Identify which cell holds the provided text, then report its [X, Y] central coordinate. 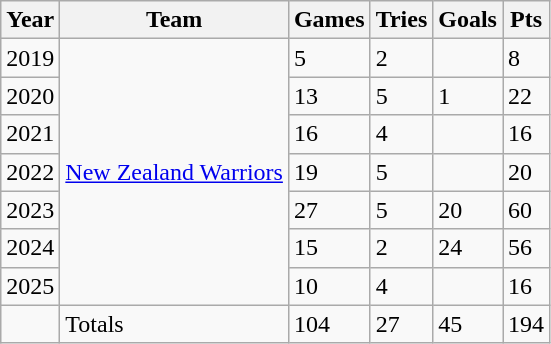
22 [526, 96]
13 [329, 96]
2021 [30, 134]
Games [329, 20]
24 [468, 248]
15 [329, 248]
Goals [468, 20]
New Zealand Warriors [174, 172]
Totals [174, 324]
Pts [526, 20]
19 [329, 172]
104 [329, 324]
45 [468, 324]
56 [526, 248]
2024 [30, 248]
2020 [30, 96]
60 [526, 210]
2019 [30, 58]
2023 [30, 210]
194 [526, 324]
10 [329, 286]
2022 [30, 172]
8 [526, 58]
Team [174, 20]
Year [30, 20]
1 [468, 96]
Tries [402, 20]
2025 [30, 286]
